Search for the cell housing the specified text and yield its (x, y) center coordinate. 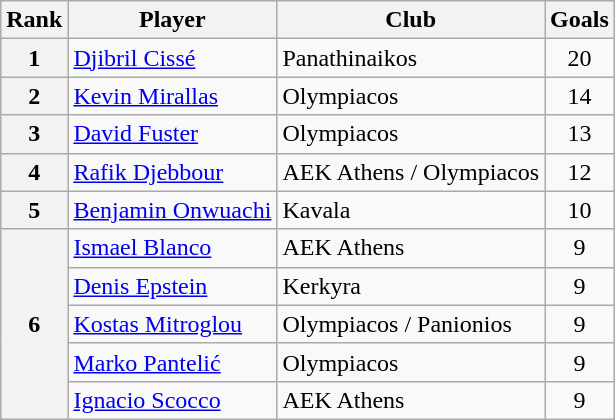
6 (34, 324)
10 (580, 210)
Marko Pantelić (172, 362)
Djibril Cissé (172, 58)
2 (34, 96)
Kerkyra (411, 286)
Ismael Blanco (172, 248)
3 (34, 134)
20 (580, 58)
Rafik Djebbour (172, 172)
12 (580, 172)
David Fuster (172, 134)
Kostas Mitroglou (172, 324)
Panathinaikos (411, 58)
14 (580, 96)
Player (172, 20)
Rank (34, 20)
4 (34, 172)
Kavala (411, 210)
AEK Athens / Olympiacos (411, 172)
5 (34, 210)
1 (34, 58)
Club (411, 20)
13 (580, 134)
Olympiacos / Panionios (411, 324)
Ignacio Scocco (172, 400)
Kevin Mirallas (172, 96)
Benjamin Onwuachi (172, 210)
Denis Epstein (172, 286)
Goals (580, 20)
